Capture the cell that displays the provided text and extract its [x, y] central coordinate. 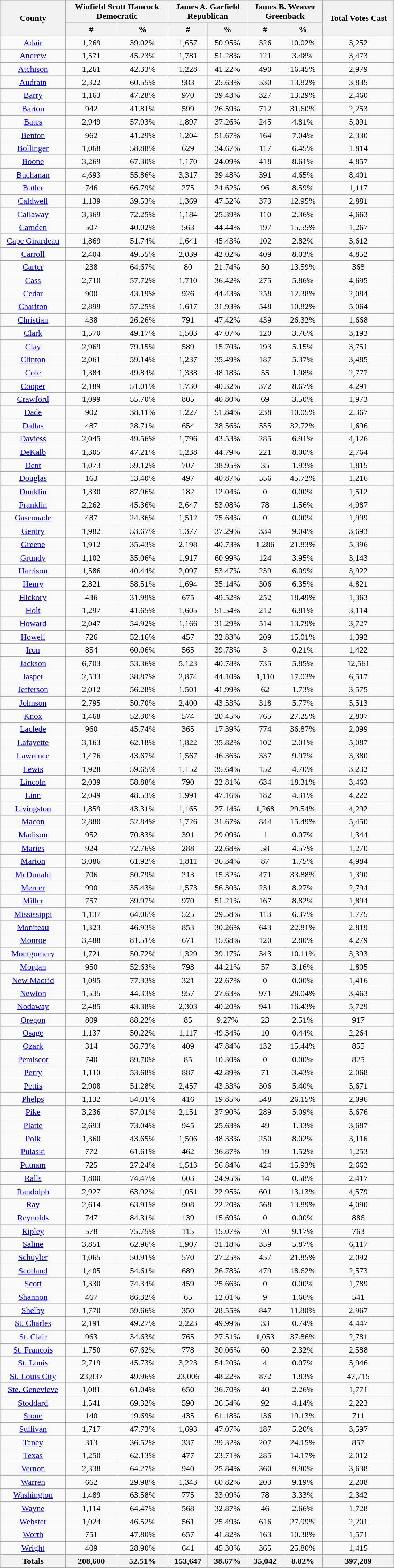
49 [265, 1125]
13.40% [143, 478]
1,228 [188, 69]
2,819 [358, 927]
24.36% [143, 518]
2,096 [358, 1099]
22.67% [227, 980]
50.95% [227, 43]
2,322 [91, 82]
Howard [33, 624]
4,693 [91, 174]
21.74% [227, 267]
14 [265, 1178]
Bates [33, 122]
Laclede [33, 729]
900 [91, 293]
41.82% [227, 1535]
24.62% [227, 188]
886 [358, 1218]
334 [265, 531]
471 [265, 875]
3.43% [303, 1073]
854 [91, 650]
1,897 [188, 122]
40.87% [227, 478]
37.26% [227, 122]
1,390 [358, 875]
Crawford [33, 399]
70 [265, 1231]
40 [265, 1389]
25.49% [227, 1522]
41.65% [143, 611]
2,253 [358, 109]
29.54% [303, 809]
24.15% [303, 1442]
40.78% [227, 663]
2,874 [188, 676]
34.63% [143, 1337]
5.85% [303, 663]
Christian [33, 320]
167 [265, 901]
Ozark [33, 1046]
3.48% [303, 56]
Monroe [33, 940]
5.20% [303, 1429]
52.16% [143, 637]
6,117 [358, 1244]
459 [188, 1284]
2,330 [358, 135]
12.04% [227, 492]
Winfield Scott HancockDemocratic [117, 12]
574 [188, 716]
35.64% [227, 769]
Howell [33, 637]
1,771 [358, 1389]
31.29% [227, 624]
1,789 [358, 1284]
49.99% [227, 1323]
1,501 [188, 690]
2,807 [358, 716]
Ralls [33, 1178]
33 [265, 1323]
5,450 [358, 822]
671 [188, 940]
Scott [33, 1284]
4,987 [358, 505]
46.93% [143, 927]
53.36% [143, 663]
8.00% [303, 452]
Dallas [33, 426]
1,567 [188, 756]
41.22% [227, 69]
57 [265, 967]
Franklin [33, 505]
1,269 [91, 43]
164 [265, 135]
45.74% [143, 729]
3,252 [358, 43]
343 [265, 954]
1,476 [91, 756]
47.21% [143, 452]
113 [265, 914]
Gentry [33, 531]
1,422 [358, 650]
3,086 [91, 861]
St. Clair [33, 1337]
21.85% [303, 1258]
71 [265, 1073]
2,097 [188, 571]
63.58% [143, 1495]
Pulaski [33, 1152]
11.80% [303, 1310]
2,949 [91, 122]
7.04% [303, 135]
1,384 [91, 373]
Oregon [33, 1020]
1,343 [188, 1482]
42.02% [227, 254]
1,717 [91, 1429]
Pemiscot [33, 1059]
87 [265, 861]
31.18% [227, 1244]
747 [91, 1218]
54.61% [143, 1271]
49.84% [143, 373]
634 [265, 782]
1,065 [91, 1258]
952 [91, 835]
65 [188, 1297]
2,979 [358, 69]
6.91% [303, 439]
DeKalb [33, 452]
25.80% [303, 1548]
54.01% [143, 1099]
35.49% [227, 359]
13.82% [303, 82]
19.69% [143, 1416]
2,710 [91, 280]
27.24% [143, 1165]
Dade [33, 412]
565 [188, 650]
22.68% [227, 848]
350 [188, 1310]
1,139 [91, 201]
778 [188, 1350]
321 [188, 980]
Clark [33, 333]
Holt [33, 611]
3,851 [91, 1244]
479 [265, 1271]
47,715 [358, 1376]
2,099 [358, 729]
1,694 [188, 584]
28.04% [303, 993]
1,024 [91, 1522]
15.93% [303, 1165]
514 [265, 624]
5.09% [303, 1112]
3,114 [358, 611]
51.01% [143, 386]
49.96% [143, 1376]
2.26% [303, 1389]
2,191 [91, 1323]
1,267 [358, 228]
12.38% [303, 293]
34.67% [227, 148]
5.86% [303, 280]
2.01% [303, 742]
Cape Girardeau [33, 241]
49.52% [227, 597]
9.27% [227, 1020]
110 [265, 214]
1,814 [358, 148]
25.39% [227, 214]
1,586 [91, 571]
St. Louis [33, 1363]
41.29% [143, 135]
416 [188, 1099]
3.76% [303, 333]
368 [358, 267]
857 [358, 1442]
44.33% [143, 993]
Jefferson [33, 690]
46 [265, 1508]
712 [265, 109]
950 [91, 967]
62.18% [143, 742]
15.69% [227, 1218]
2,262 [91, 505]
33.09% [227, 1495]
Cass [33, 280]
4 [265, 1363]
24.95% [227, 1178]
86.32% [143, 1297]
1,999 [358, 518]
5,091 [358, 122]
Montgomery [33, 954]
Johnson [33, 703]
52.63% [143, 967]
1,750 [91, 1350]
49.56% [143, 439]
Barry [33, 95]
50.91% [143, 1258]
Harrison [33, 571]
44.79% [227, 452]
33.88% [303, 875]
38.67% [227, 1561]
8.02% [303, 1139]
1,605 [188, 611]
Dent [33, 465]
6.09% [303, 571]
42.89% [227, 1073]
Shelby [33, 1310]
47.52% [227, 201]
59.12% [143, 465]
1,338 [188, 373]
1,721 [91, 954]
3 [265, 650]
Webster [33, 1522]
4.57% [303, 848]
35.14% [227, 584]
990 [91, 888]
3,687 [358, 1125]
57.72% [143, 280]
27.14% [227, 809]
39.73% [227, 650]
35 [265, 465]
689 [188, 1271]
1,770 [91, 1310]
1,982 [91, 531]
5,513 [358, 703]
971 [265, 993]
55.70% [143, 399]
69 [265, 399]
1,238 [188, 452]
47.42% [227, 320]
477 [188, 1456]
46.36% [227, 756]
1,095 [91, 980]
1,081 [91, 1389]
75.75% [143, 1231]
556 [265, 478]
Dunklin [33, 492]
2,662 [358, 1165]
59.65% [143, 769]
Macon [33, 822]
89.70% [143, 1059]
58.51% [143, 584]
2,533 [91, 676]
Vernon [33, 1469]
3,751 [358, 346]
1,991 [188, 795]
245 [265, 122]
Texas [33, 1456]
45.43% [227, 241]
26.26% [143, 320]
3,317 [188, 174]
153,647 [188, 1561]
917 [358, 1020]
326 [265, 43]
4,821 [358, 584]
Morgan [33, 967]
Marion [33, 861]
48.22% [227, 1376]
38.11% [143, 412]
63.92% [143, 1191]
1,068 [91, 148]
15.49% [303, 822]
1.33% [303, 1125]
4,447 [358, 1323]
2,208 [358, 1482]
64.67% [143, 267]
1,344 [358, 835]
490 [265, 69]
36.70% [227, 1389]
88.22% [143, 1020]
48.33% [227, 1139]
1,805 [358, 967]
1,728 [358, 1508]
252 [265, 597]
711 [358, 1416]
3,922 [358, 571]
Pettis [33, 1086]
43.19% [143, 293]
Barton [33, 109]
10.11% [303, 954]
213 [188, 875]
1,166 [188, 624]
49.27% [143, 1323]
2.32% [303, 1350]
5.87% [303, 1244]
439 [265, 320]
Stone [33, 1416]
3,488 [91, 940]
43.33% [227, 1086]
8.03% [303, 254]
2,908 [91, 1086]
924 [91, 848]
590 [188, 1403]
1,415 [358, 1548]
212 [265, 611]
59.66% [143, 1310]
8.59% [303, 188]
50.72% [143, 954]
37.29% [227, 531]
60 [265, 1350]
10.05% [303, 412]
43.31% [143, 809]
250 [265, 1139]
70.83% [143, 835]
8,401 [358, 174]
40.32% [227, 386]
1,377 [188, 531]
1,363 [358, 597]
Shannon [33, 1297]
424 [265, 1165]
38.56% [227, 426]
1,730 [188, 386]
1,513 [188, 1165]
4,279 [358, 940]
3,269 [91, 161]
16.43% [303, 1006]
725 [91, 1165]
1.73% [303, 690]
Perry [33, 1073]
73.04% [143, 1125]
589 [188, 346]
40.73% [227, 544]
2,400 [188, 703]
23,837 [91, 1376]
4.81% [303, 122]
1,815 [358, 465]
Madison [33, 835]
64.27% [143, 1469]
1.93% [303, 465]
23 [265, 1020]
12.01% [227, 1297]
1,489 [91, 1495]
327 [265, 95]
31.93% [227, 307]
847 [265, 1310]
289 [265, 1112]
Lafayette [33, 742]
57.93% [143, 122]
19.13% [303, 1416]
1,822 [188, 742]
2,068 [358, 1073]
1,216 [358, 478]
51.54% [227, 611]
3,236 [91, 1112]
Jackson [33, 663]
2,967 [358, 1310]
29.58% [227, 914]
49.34% [227, 1033]
45.23% [143, 56]
Adair [33, 43]
1,250 [91, 1456]
23,006 [188, 1376]
1,617 [188, 307]
Nodaway [33, 1006]
4.14% [303, 1403]
Cole [33, 373]
Osage [33, 1033]
1,912 [91, 544]
1,163 [91, 95]
2,821 [91, 584]
209 [265, 637]
51.67% [227, 135]
Caldwell [33, 201]
2,969 [91, 346]
902 [91, 412]
132 [265, 1046]
Andrew [33, 56]
0.21% [303, 650]
52.30% [143, 716]
41.81% [143, 109]
15.55% [303, 228]
650 [188, 1389]
1,869 [91, 241]
51.21% [227, 901]
Scotland [33, 1271]
53.67% [143, 531]
2,647 [188, 505]
Knox [33, 716]
43.67% [143, 756]
Benton [33, 135]
45.30% [227, 1548]
47.16% [227, 795]
60.55% [143, 82]
140 [91, 1416]
6,703 [91, 663]
5,123 [188, 663]
4,292 [358, 809]
4,126 [358, 439]
50.79% [143, 875]
3.33% [303, 1495]
3,638 [358, 1469]
10 [265, 1033]
31.99% [143, 597]
2,794 [358, 888]
207 [265, 1442]
706 [91, 875]
1,184 [188, 214]
2,588 [358, 1350]
15.44% [303, 1046]
561 [188, 1522]
10.82% [303, 307]
1,286 [265, 544]
Butler [33, 188]
1,416 [358, 980]
1,506 [188, 1139]
75.64% [227, 518]
945 [188, 1125]
54.92% [143, 624]
3,163 [91, 742]
2,045 [91, 439]
763 [358, 1231]
69.32% [143, 1403]
855 [358, 1046]
13.13% [303, 1191]
21.83% [303, 544]
2,061 [91, 359]
Buchanan [33, 174]
39.48% [227, 174]
Clay [33, 346]
38.95% [227, 465]
Lawrence [33, 756]
10.02% [303, 43]
2,201 [358, 1522]
0.44% [303, 1033]
1,535 [91, 993]
15.68% [227, 940]
1,800 [91, 1178]
2,764 [358, 452]
2,460 [358, 95]
Douglas [33, 478]
2,338 [91, 1469]
4.65% [303, 174]
51.74% [143, 241]
908 [188, 1204]
2,417 [358, 1178]
Ripley [33, 1231]
13.59% [303, 267]
1,170 [188, 161]
30.06% [227, 1350]
32.87% [227, 1508]
3.50% [303, 399]
5,064 [358, 307]
55.86% [143, 174]
8.67% [303, 386]
197 [265, 228]
9.90% [303, 1469]
17.39% [227, 729]
58 [265, 848]
40.44% [143, 571]
1,132 [91, 1099]
1,114 [91, 1508]
1,237 [188, 359]
1,165 [188, 809]
59.14% [143, 359]
9.04% [303, 531]
25.66% [227, 1284]
4,222 [358, 795]
Newton [33, 993]
563 [188, 228]
507 [91, 228]
1,781 [188, 56]
16.45% [303, 69]
960 [91, 729]
67.62% [143, 1350]
60.82% [227, 1482]
Warren [33, 1482]
288 [188, 848]
757 [91, 901]
Clinton [33, 359]
1,796 [188, 439]
372 [265, 386]
12.95% [303, 201]
Mercer [33, 888]
37.86% [303, 1337]
957 [188, 993]
6.37% [303, 914]
49.55% [143, 254]
22.95% [227, 1191]
774 [265, 729]
1,928 [91, 769]
467 [91, 1297]
258 [265, 293]
887 [188, 1073]
Daviess [33, 439]
22.20% [227, 1204]
4,857 [358, 161]
397,289 [358, 1561]
942 [91, 109]
5.40% [303, 1086]
5,087 [358, 742]
5,671 [358, 1086]
4,852 [358, 254]
6.35% [303, 584]
9.19% [303, 1482]
0.58% [303, 1178]
66.79% [143, 188]
Linn [33, 795]
555 [265, 426]
64.06% [143, 914]
2,151 [188, 1112]
53.08% [227, 505]
1,726 [188, 822]
St. Francois [33, 1350]
26.78% [227, 1271]
39.53% [143, 201]
3,693 [358, 531]
15.70% [227, 346]
39.02% [143, 43]
13.79% [303, 624]
27.63% [227, 993]
55 [265, 373]
1,329 [188, 954]
McDonald [33, 875]
136 [265, 1416]
2,264 [358, 1033]
2,899 [91, 307]
124 [265, 557]
19.85% [227, 1099]
26.15% [303, 1099]
39.43% [227, 95]
1,253 [358, 1152]
14.17% [303, 1456]
9 [265, 1297]
40.80% [227, 399]
62.13% [143, 1456]
49.17% [143, 333]
373 [265, 201]
9.97% [303, 756]
45.73% [143, 1363]
72.25% [143, 214]
Wayne [33, 1508]
56.28% [143, 690]
1,099 [91, 399]
2,927 [91, 1191]
74.34% [143, 1284]
56.30% [227, 888]
314 [91, 1046]
Grundy [33, 557]
1,894 [358, 901]
962 [91, 135]
5,729 [358, 1006]
50.70% [143, 703]
5,676 [358, 1112]
790 [188, 782]
2,614 [91, 1204]
Chariton [33, 307]
31.67% [227, 822]
203 [265, 1482]
13.89% [303, 1204]
8.61% [303, 161]
926 [188, 293]
44.10% [227, 676]
616 [265, 1522]
43.38% [143, 1006]
1,668 [358, 320]
629 [188, 148]
New Madrid [33, 980]
61.18% [227, 1416]
Ste. Genevieve [33, 1389]
3,143 [358, 557]
29.98% [143, 1482]
805 [188, 399]
1,268 [265, 809]
37.90% [227, 1112]
38.87% [143, 676]
50 [265, 267]
438 [91, 320]
35,042 [265, 1561]
41.99% [227, 690]
221 [265, 452]
28.55% [227, 1310]
18.49% [303, 597]
31.60% [303, 109]
3,116 [358, 1139]
121 [265, 56]
45.36% [143, 505]
Wright [33, 1548]
Iron [33, 650]
3,485 [358, 359]
740 [91, 1059]
2,303 [188, 1006]
2,693 [91, 1125]
2,047 [91, 624]
872 [265, 1376]
Greene [33, 544]
50.22% [143, 1033]
Cooper [33, 386]
72.76% [143, 848]
77.33% [143, 980]
641 [188, 1548]
751 [91, 1535]
462 [188, 1152]
1,152 [188, 769]
1,369 [188, 201]
28.90% [143, 1548]
1,907 [188, 1244]
35.82% [227, 742]
601 [265, 1191]
40.02% [143, 228]
26.54% [227, 1403]
1,570 [91, 333]
20.45% [227, 716]
Audrain [33, 82]
1,392 [358, 637]
54.20% [227, 1363]
2,485 [91, 1006]
231 [265, 888]
775 [188, 1495]
1,503 [188, 333]
3,393 [358, 954]
4.31% [303, 795]
3,369 [91, 214]
Moniteau [33, 927]
4.70% [303, 769]
17.03% [303, 676]
675 [188, 597]
84.31% [143, 1218]
39.17% [227, 954]
239 [265, 571]
3,223 [188, 1363]
541 [358, 1297]
52.51% [143, 1561]
654 [188, 426]
27.51% [227, 1337]
662 [91, 1482]
940 [188, 1469]
81.51% [143, 940]
Henry [33, 584]
Platte [33, 1125]
798 [188, 967]
1,073 [91, 465]
74.47% [143, 1178]
Reynolds [33, 1218]
1,657 [188, 43]
1 [265, 835]
2,404 [91, 254]
1,693 [188, 1429]
3,380 [358, 756]
844 [265, 822]
1.98% [303, 373]
1,204 [188, 135]
313 [91, 1442]
735 [265, 663]
Cedar [33, 293]
60.06% [143, 650]
1,305 [91, 452]
418 [265, 161]
St. Charles [33, 1323]
36.52% [143, 1442]
46.52% [143, 1522]
5,396 [358, 544]
67.30% [143, 161]
Lincoln [33, 782]
Mississippi [33, 914]
Putnam [33, 1165]
4,663 [358, 214]
29.09% [227, 835]
5,946 [358, 1363]
18.62% [303, 1271]
Carroll [33, 254]
44.44% [227, 228]
6,517 [358, 676]
Carter [33, 267]
2.66% [303, 1508]
County [33, 18]
47.80% [143, 1535]
25.84% [227, 1469]
2,049 [91, 795]
44.21% [227, 967]
2,881 [358, 201]
3,193 [358, 333]
79.15% [143, 346]
772 [91, 1152]
Camden [33, 228]
Taney [33, 1442]
Miller [33, 901]
1,227 [188, 412]
6.81% [303, 611]
3,835 [358, 82]
Schuyler [33, 1258]
Ray [33, 1204]
30.26% [227, 927]
2,367 [358, 412]
87.96% [143, 492]
2.80% [303, 940]
Callaway [33, 214]
36.73% [143, 1046]
15.01% [303, 637]
1.52% [303, 1152]
1.56% [303, 505]
3,727 [358, 624]
32.83% [227, 637]
61.92% [143, 861]
40.20% [227, 1006]
12,561 [358, 663]
26.32% [303, 320]
Phelps [33, 1099]
Jasper [33, 676]
Livingston [33, 809]
2.82% [303, 241]
1,102 [91, 557]
39.32% [227, 1442]
60.99% [227, 557]
1,053 [265, 1337]
3.16% [303, 967]
James B. WeaverGreenback [285, 12]
Boone [33, 161]
47.84% [227, 1046]
2,781 [358, 1337]
1,710 [188, 280]
1,360 [91, 1139]
Saline [33, 1244]
4,291 [358, 386]
23.71% [227, 1456]
36.42% [227, 280]
1,641 [188, 241]
24.09% [227, 161]
3,597 [358, 1429]
1,051 [188, 1191]
Stoddard [33, 1403]
359 [265, 1244]
19 [265, 1152]
791 [188, 320]
963 [91, 1337]
3.95% [303, 557]
48.18% [227, 373]
360 [265, 1469]
530 [265, 82]
726 [91, 637]
1.75% [303, 861]
2,342 [358, 1495]
St. Louis City [33, 1376]
32.72% [303, 426]
809 [91, 1020]
152 [265, 769]
599 [188, 109]
1,405 [91, 1271]
15.32% [227, 875]
1,696 [358, 426]
Polk [33, 1139]
1,270 [358, 848]
10.38% [303, 1535]
63.91% [143, 1204]
28.71% [143, 426]
436 [91, 597]
Hickory [33, 597]
497 [188, 478]
44.43% [227, 293]
80 [188, 267]
47.73% [143, 1429]
117 [265, 148]
2,084 [358, 293]
3,612 [358, 241]
Totals [33, 1561]
1,323 [91, 927]
707 [188, 465]
1,541 [91, 1403]
Gasconade [33, 518]
52.84% [143, 822]
825 [358, 1059]
Bollinger [33, 148]
1,261 [91, 69]
51.84% [227, 412]
53.68% [143, 1073]
9.17% [303, 1231]
1,468 [91, 716]
Maries [33, 848]
4,579 [358, 1191]
96 [265, 188]
1,917 [188, 557]
2,795 [91, 703]
Washington [33, 1495]
26.59% [227, 109]
318 [265, 703]
56.84% [227, 1165]
0.74% [303, 1323]
2,880 [91, 822]
Worth [33, 1535]
Atchison [33, 69]
Randolph [33, 1191]
61.04% [143, 1389]
53.47% [227, 571]
Sullivan [33, 1429]
139 [188, 1218]
Total Votes Cast [358, 18]
603 [188, 1178]
2,092 [358, 1258]
1.66% [303, 1297]
746 [91, 188]
43.65% [143, 1139]
1,573 [188, 888]
13.29% [303, 95]
657 [188, 1535]
4,984 [358, 861]
1,297 [91, 611]
941 [265, 1006]
3,473 [358, 56]
2,573 [358, 1271]
1,859 [91, 809]
2,198 [188, 544]
35.06% [143, 557]
2,777 [358, 373]
39.97% [143, 901]
5.15% [303, 346]
570 [188, 1258]
Lewis [33, 769]
57.25% [143, 307]
42.33% [143, 69]
1.83% [303, 1376]
525 [188, 914]
6.45% [303, 148]
3,575 [358, 690]
2,719 [91, 1363]
1,811 [188, 861]
Pike [33, 1112]
15.07% [227, 1231]
18.31% [303, 782]
2.36% [303, 214]
57.01% [143, 1112]
115 [188, 1231]
2,189 [91, 386]
64.47% [143, 1508]
48.53% [143, 795]
193 [265, 346]
1,775 [358, 914]
5.77% [303, 703]
45.72% [303, 478]
8.27% [303, 888]
92 [265, 1403]
983 [188, 82]
435 [188, 1416]
1,973 [358, 399]
3,232 [358, 769]
27.99% [303, 1522]
643 [265, 927]
578 [91, 1231]
4,090 [358, 1204]
853 [188, 927]
2.51% [303, 1020]
James A. GarfieldRepublican [208, 12]
61.61% [143, 1152]
10.30% [227, 1059]
62.96% [143, 1244]
208,600 [91, 1561]
4,695 [358, 280]
47.28% [143, 95]
62 [265, 690]
2,457 [188, 1086]
36.34% [227, 861]
5.37% [303, 359]
